Return the [X, Y] coordinate for the center point of the cell that contains the specified text.  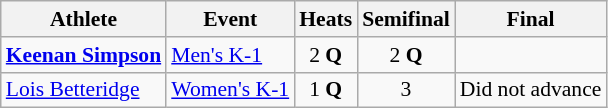
Did not advance [531, 90]
Semifinal [406, 19]
Heats [326, 19]
3 [406, 90]
Women's K-1 [230, 90]
Men's K-1 [230, 55]
Event [230, 19]
Lois Betteridge [84, 90]
Final [531, 19]
Keenan Simpson [84, 55]
1 Q [326, 90]
Athlete [84, 19]
